Pinpoint the cell where the given text exists, returning its [x, y] midpoint coordinate. 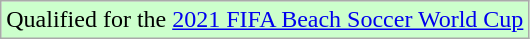
Qualified for the 2021 FIFA Beach Soccer World Cup [265, 20]
